Scan for the cell matching the given text and deliver its [X, Y] coordinate at center. 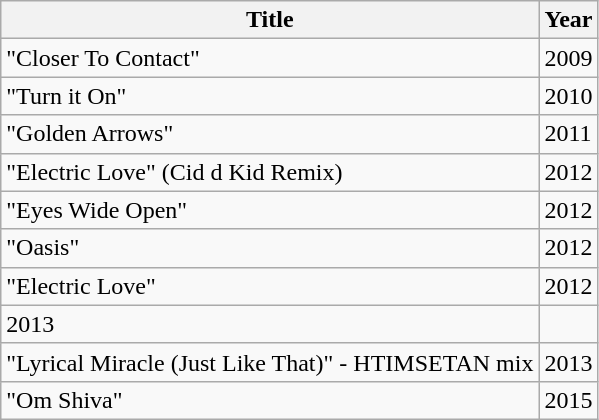
"Golden Arrows" [270, 134]
"Eyes Wide Open" [270, 210]
"Om Shiva" [270, 400]
"Electric Love" [270, 286]
2010 [568, 96]
"Oasis" [270, 248]
2009 [568, 58]
"Closer To Contact" [270, 58]
"Turn it On" [270, 96]
2015 [568, 400]
"Electric Love" (Cid d Kid Remix) [270, 172]
"Lyrical Miracle (Just Like That)" - HTIMSETAN mix [270, 362]
Year [568, 20]
2011 [568, 134]
Title [270, 20]
